Detect which cell encompasses the target text, then output its (X, Y) center coordinate. 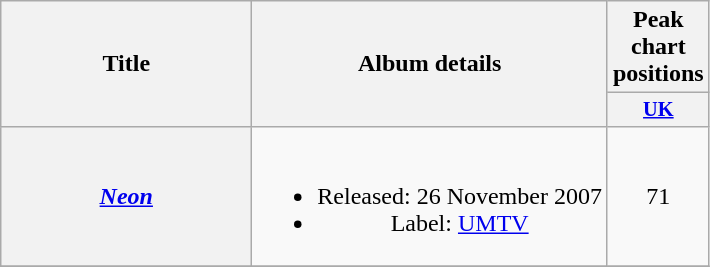
Album details (430, 64)
Neon (126, 196)
Released: 26 November 2007Label: UMTV (430, 196)
71 (658, 196)
Title (126, 64)
UK (658, 110)
Peak chart positions (658, 47)
